Locate the cell with the specified text and output its [x, y] center coordinate. 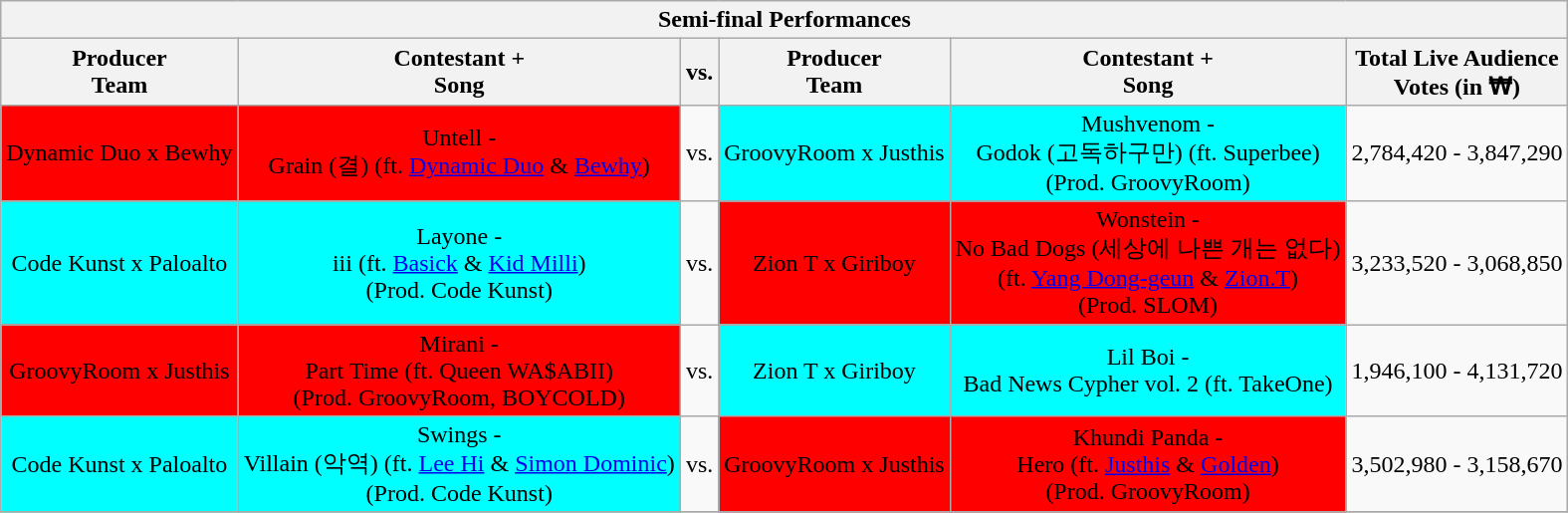
Mushvenom - Godok (고독하구만) (ft. Superbee)(Prod. GroovyRoom) [1148, 153]
Mirani -Part Time (ft. Queen WA$ABII)(Prod. GroovyRoom, BOYCOLD) [459, 371]
Contestant +Song [1148, 72]
Wonstein -No Bad Dogs (세상에 나쁜 개는 없다) (ft. Yang Dong-geun & Zion.T) (Prod. SLOM) [1148, 263]
Swings -Villain (악역) (ft. Lee Hi & Simon Dominic)(Prod. Code Kunst) [459, 464]
Lil Boi -Bad News Cypher vol. 2 (ft. TakeOne) [1148, 371]
2,784,420 - 3,847,290 [1457, 153]
1,946,100 - 4,131,720 [1457, 371]
3,502,980 - 3,158,670 [1457, 464]
Total Live AudienceVotes (in ₩) [1457, 72]
Producer Team [119, 72]
Layone -iii (ft. Basick & Kid Milli)(Prod. Code Kunst) [459, 263]
Contestant + Song [459, 72]
Semi-final Performances [784, 20]
Dynamic Duo x Bewhy [119, 153]
ProducerTeam [834, 72]
3,233,520 - 3,068,850 [1457, 263]
Untell -Grain (결) (ft. Dynamic Duo & Bewhy) [459, 153]
Khundi Panda -Hero (ft. Justhis & Golden)(Prod. GroovyRoom) [1148, 464]
